Identify which cell holds the provided text, then report its (X, Y) central coordinate. 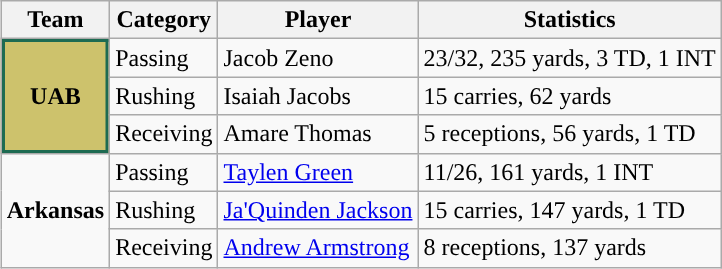
Ja'Quinden Jackson (318, 210)
Statistics (570, 20)
5 receptions, 56 yards, 1 TD (570, 134)
Amare Thomas (318, 134)
Arkansas (55, 210)
Category (164, 20)
15 carries, 147 yards, 1 TD (570, 210)
8 receptions, 137 yards (570, 248)
UAB (55, 96)
Team (55, 20)
Isaiah Jacobs (318, 96)
Player (318, 20)
Jacob Zeno (318, 58)
11/26, 161 yards, 1 INT (570, 172)
23/32, 235 yards, 3 TD, 1 INT (570, 58)
15 carries, 62 yards (570, 96)
Taylen Green (318, 172)
Andrew Armstrong (318, 248)
